Scan for the cell matching the given text and deliver its (X, Y) coordinate at center. 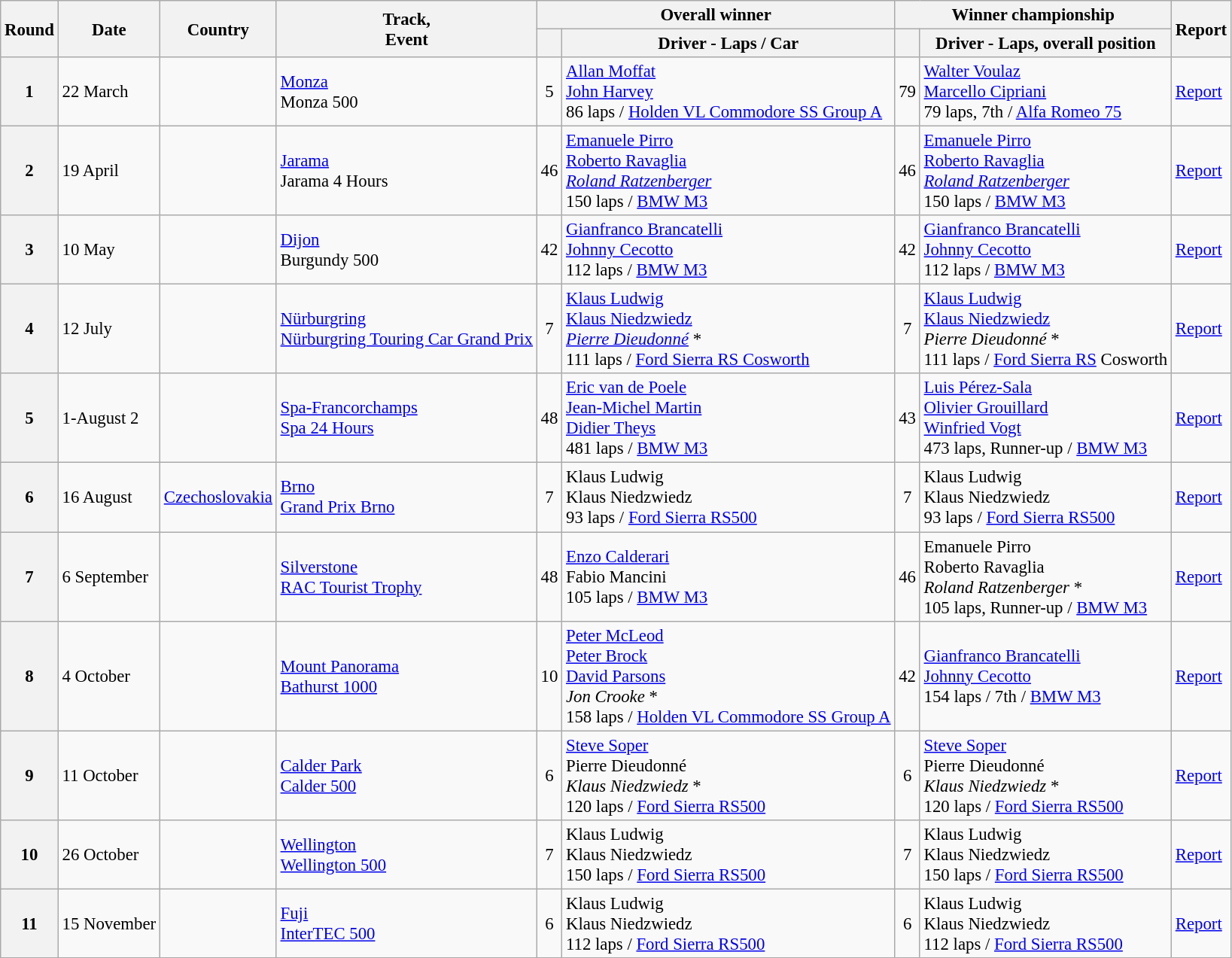
Luis Pérez-Sala Olivier Grouillard Winfried Vogt473 laps, Runner-up / BMW M3 (1045, 418)
Overall winner (716, 15)
Gianfranco Brancatelli Johnny Cecotto154 laps / 7th / BMW M3 (1045, 676)
12 July (108, 330)
MonzaMonza 500 (406, 92)
DijonBurgundy 500 (406, 250)
Date (108, 29)
Round (29, 29)
Driver - Laps / Car (729, 44)
8 (29, 676)
Walter Voulaz Marcello Cipriani79 laps, 7th / Alfa Romeo 75 (1045, 92)
11 (29, 923)
Eric van de Poele Jean-Michel Martin Didier Theys481 laps / BMW M3 (729, 418)
22 March (108, 92)
43 (908, 418)
79 (908, 92)
Allan Moffat John Harvey86 laps / Holden VL Commodore SS Group A (729, 92)
10 May (108, 250)
Calder ParkCalder 500 (406, 775)
Track,Event (406, 29)
15 November (108, 923)
1-August 2 (108, 418)
JaramaJarama 4 Hours (406, 172)
Country (218, 29)
Spa-FrancorchampsSpa 24 Hours (406, 418)
4 October (108, 676)
Czechoslovakia (218, 497)
16 August (108, 497)
Mount PanoramaBathurst 1000 (406, 676)
Enzo Calderari Fabio Mancini105 laps / BMW M3 (729, 576)
FujiInterTEC 500 (406, 923)
Winner championship (1033, 15)
NürburgringNürburgring Touring Car Grand Prix (406, 330)
6 September (108, 576)
19 April (108, 172)
1 (29, 92)
SilverstoneRAC Tourist Trophy (406, 576)
26 October (108, 854)
11 October (108, 775)
Peter McLeod Peter Brock David Parsons Jon Crooke *158 laps / Holden VL Commodore SS Group A (729, 676)
9 (29, 775)
2 (29, 172)
Driver - Laps, overall position (1045, 44)
WellingtonWellington 500 (406, 854)
4 (29, 330)
Emanuele Pirro Roberto Ravaglia Roland Ratzenberger *105 laps, Runner-up / BMW M3 (1045, 576)
3 (29, 250)
BrnoGrand Prix Brno (406, 497)
